For the text-containing cell, return its midpoint in [x, y] coordinate format. 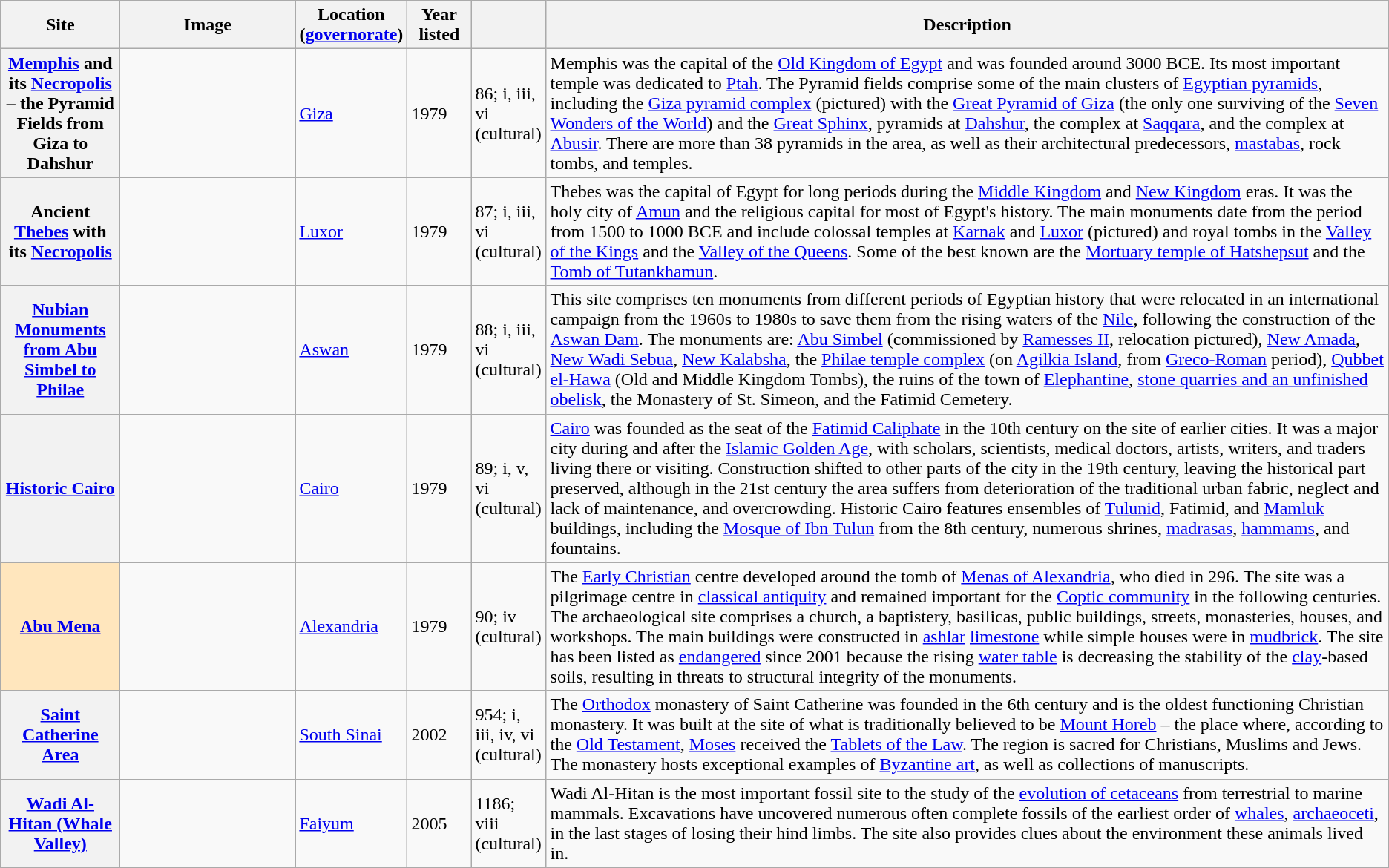
Alexandria [352, 626]
88; i, iii, vi (cultural) [509, 350]
Luxor [352, 231]
Abu Mena [61, 626]
2005 [439, 823]
Year listed [439, 25]
Site [61, 25]
Image [208, 25]
2002 [439, 734]
South Sinai [352, 734]
Historic Cairo [61, 488]
Wadi Al-Hitan (Whale Valley) [61, 823]
Cairo [352, 488]
Faiyum [352, 823]
89; i, v, vi (cultural) [509, 488]
954; i, iii, iv, vi (cultural) [509, 734]
Ancient Thebes with its Necropolis [61, 231]
Description [968, 25]
Saint Catherine Area [61, 734]
Aswan [352, 350]
Memphis and its Necropolis – the Pyramid Fields from Giza to Dahshur [61, 113]
90; iv (cultural) [509, 626]
87; i, iii, vi (cultural) [509, 231]
1186; viii (cultural) [509, 823]
Giza [352, 113]
86; i, iii, vi (cultural) [509, 113]
Nubian Monuments from Abu Simbel to Philae [61, 350]
Location (governorate) [352, 25]
